Find where the given text appears and provide that cell's center as (x, y) coordinate. 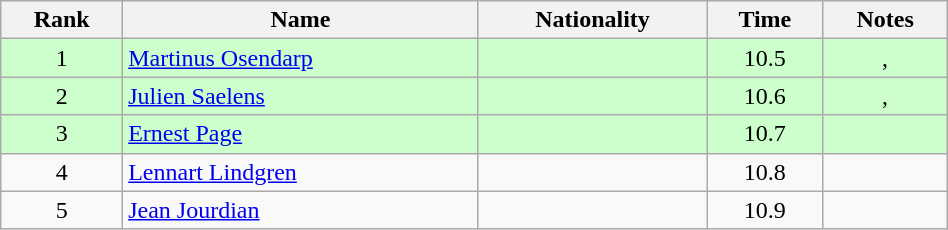
3 (62, 134)
Nationality (592, 20)
10.9 (765, 210)
Time (765, 20)
Name (301, 20)
Martinus Osendarp (301, 58)
Jean Jourdian (301, 210)
10.5 (765, 58)
4 (62, 172)
Julien Saelens (301, 96)
2 (62, 96)
Ernest Page (301, 134)
Lennart Lindgren (301, 172)
Notes (885, 20)
10.7 (765, 134)
10.6 (765, 96)
1 (62, 58)
10.8 (765, 172)
Rank (62, 20)
5 (62, 210)
